Provide the [X, Y] coordinate of the cell's center where the given text is located.  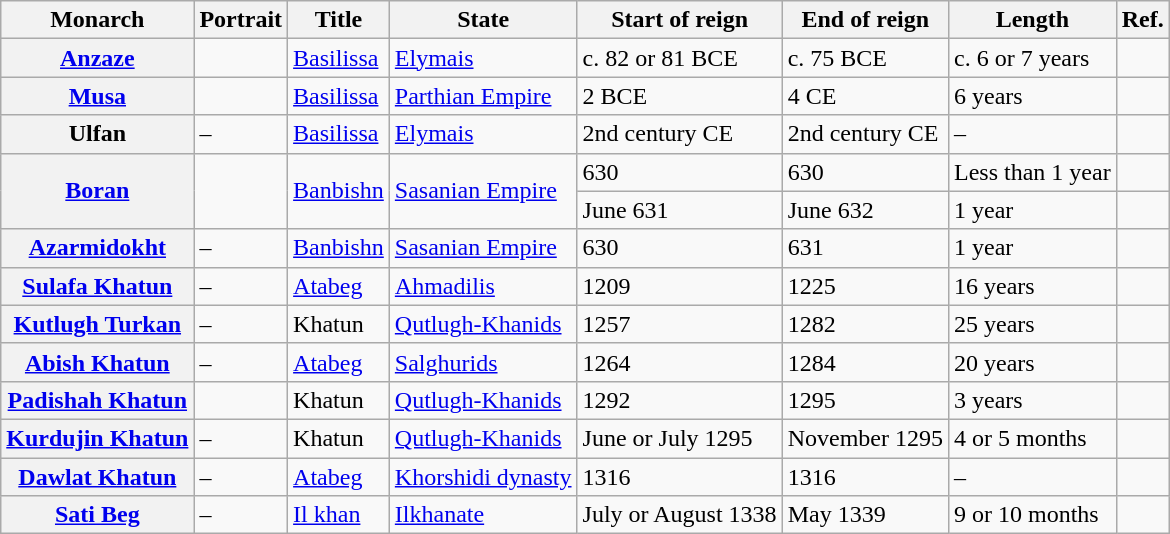
End of reign [865, 20]
1295 [865, 400]
Khorshidi dynasty [483, 477]
c. 82 or 81 BCE [680, 58]
Abish Khatun [98, 362]
25 years [1032, 324]
Length [1032, 20]
Kutlugh Turkan [98, 324]
1282 [865, 324]
631 [865, 248]
Ahmadilis [483, 286]
1284 [865, 362]
2 BCE [680, 96]
3 years [1032, 400]
Sati Beg [98, 515]
9 or 10 months [1032, 515]
1264 [680, 362]
Monarch [98, 20]
Ref. [1142, 20]
Boran [98, 191]
16 years [1032, 286]
Dawlat Khatun [98, 477]
Azarmidokht [98, 248]
Musa [98, 96]
May 1339 [865, 515]
Parthian Empire [483, 96]
Ulfan [98, 134]
1209 [680, 286]
1257 [680, 324]
Portrait [241, 20]
June 632 [865, 210]
20 years [1032, 362]
Anzaze [98, 58]
June or July 1295 [680, 438]
July or August 1338 [680, 515]
Padishah Khatun [98, 400]
Title [339, 20]
Il khan [339, 515]
State [483, 20]
Start of reign [680, 20]
1292 [680, 400]
Kurdujin Khatun [98, 438]
Salghurids [483, 362]
6 years [1032, 96]
Sulafa Khatun [98, 286]
1225 [865, 286]
Ilkhanate [483, 515]
November 1295 [865, 438]
4 or 5 months [1032, 438]
June 631 [680, 210]
Less than 1 year [1032, 172]
4 CE [865, 96]
c. 75 BCE [865, 58]
c. 6 or 7 years [1032, 58]
